Identify which cell holds the provided text, then report its [X, Y] central coordinate. 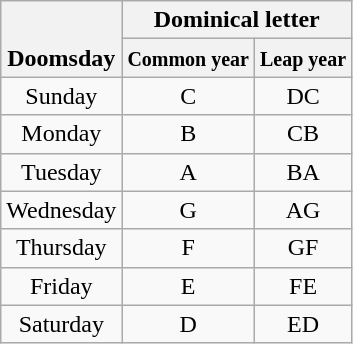
Wednesday [62, 210]
B [188, 134]
Monday [62, 134]
ED [304, 324]
BA [304, 172]
GF [304, 248]
FE [304, 286]
Saturday [62, 324]
Dominical letter [237, 20]
Doomsday [62, 39]
F [188, 248]
Common year [188, 58]
C [188, 96]
D [188, 324]
DC [304, 96]
CB [304, 134]
Thursday [62, 248]
Friday [62, 286]
Tuesday [62, 172]
AG [304, 210]
A [188, 172]
E [188, 286]
Sunday [62, 96]
G [188, 210]
Leap year [304, 58]
